For the text-containing cell, return its midpoint in [x, y] coordinate format. 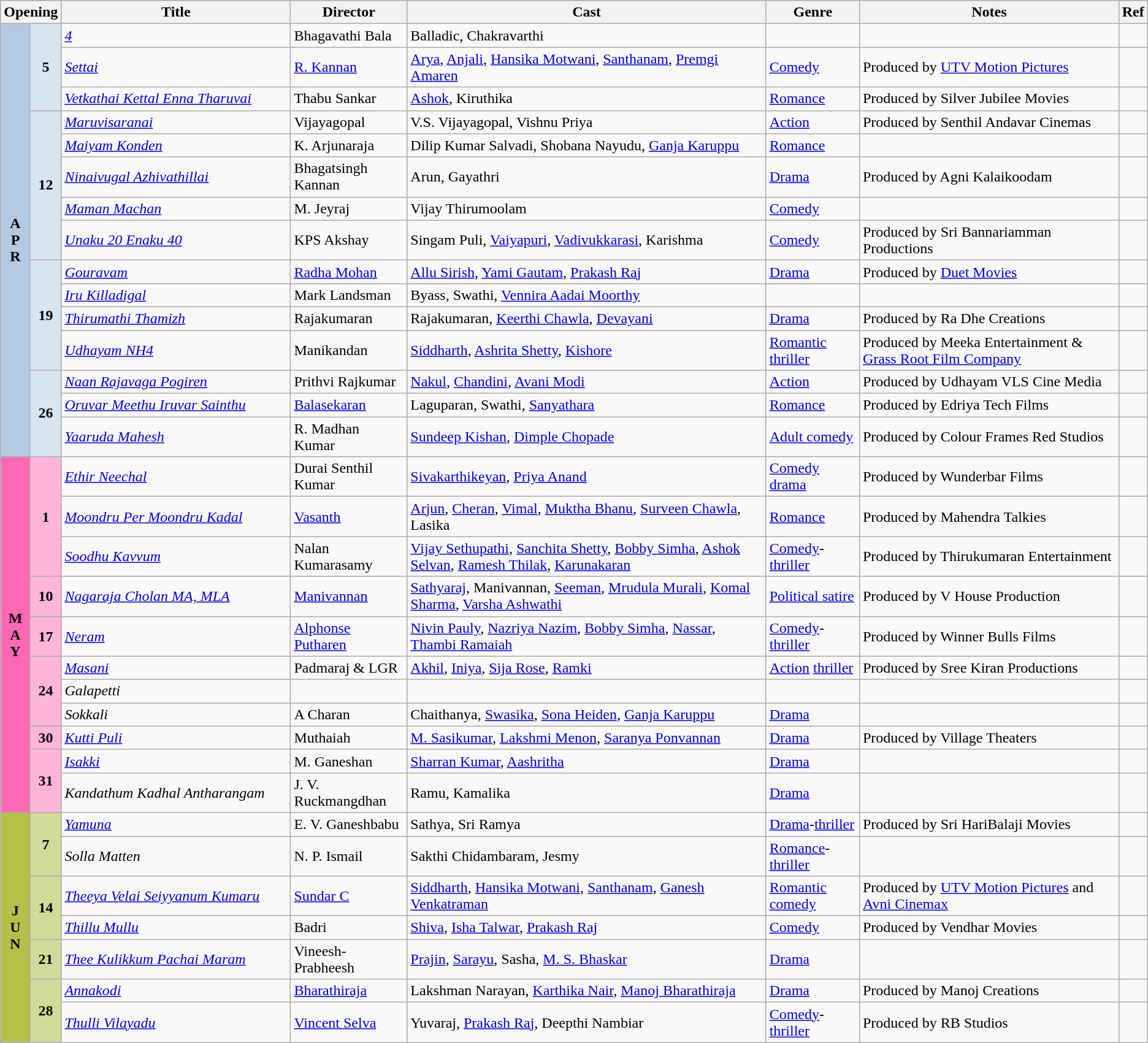
Produced by Sri Bannariamman Productions [989, 240]
Nivin Pauly, Nazriya Nazim, Bobby Simha, Nassar, Thambi Ramaiah [586, 636]
Kandathum Kadhal Antharangam [176, 792]
Maman Machan [176, 208]
Prajin, Sarayu, Sasha, M. S. Bhaskar [586, 959]
Arya, Anjali, Hansika Motwani, Santhanam, Premgi Amaren [586, 67]
Allu Sirish, Yami Gautam, Prakash Raj [586, 272]
Mark Landsman [349, 295]
Akhil, Iniya, Sija Rose, Ramki [586, 668]
Thulli Vilayadu [176, 1023]
M. Sasikumar, Lakshmi Menon, Saranya Ponvannan [586, 738]
Sathya, Sri Ramya [586, 824]
V.S. Vijayagopal, Vishnu Priya [586, 122]
Produced by Agni Kalaikoodam [989, 177]
Political satire [813, 596]
21 [45, 959]
E. V. Ganeshbabu [349, 824]
N. P. Ismail [349, 856]
Vineesh-Prabheesh [349, 959]
Annakodi [176, 991]
Nalan Kumarasamy [349, 557]
Produced by Silver Jubilee Movies [989, 99]
Produced by Meeka Entertainment & Grass Root Film Company [989, 350]
Bharathiraja [349, 991]
Thee Kulikkum Pachai Maram [176, 959]
M. Jeyraj [349, 208]
Byass, Swathi, Vennira Aadai Moorthy [586, 295]
14 [45, 907]
J. V. Ruckmangdhan [349, 792]
A Charan [349, 714]
Galapetti [176, 691]
Romantic thriller [813, 350]
4 [176, 36]
Neram [176, 636]
Ramu, Kamalika [586, 792]
Manivannan [349, 596]
Moondru Per Moondru Kadal [176, 516]
Unaku 20 Enaku 40 [176, 240]
5 [45, 67]
Thirumathi Thamizh [176, 318]
Masani [176, 668]
Comedy drama [813, 477]
Nakul, Chandini, Avani Modi [586, 382]
Arjun, Cheran, Vimal, Muktha Bhanu, Surveen Chawla, Lasika [586, 516]
10 [45, 596]
Ref [1133, 12]
Arun, Gayathri [586, 177]
Produced by V House Production [989, 596]
Ninaivugal Azhivathillai [176, 177]
Prithvi Rajkumar [349, 382]
Produced by Ra Dhe Creations [989, 318]
Produced by RB Studios [989, 1023]
K. Arjunaraja [349, 145]
Siddharth, Hansika Motwani, Santhanam, Ganesh Venkatraman [586, 896]
Vetkathai Kettal Enna Tharuvai [176, 99]
Produced by Sri HariBalaji Movies [989, 824]
Maiyam Konden [176, 145]
Alphonse Putharen [349, 636]
Opening [31, 12]
Nagaraja Cholan MA, MLA [176, 596]
Genre [813, 12]
M. Ganeshan [349, 761]
Produced by Udhayam VLS Cine Media [989, 382]
Title [176, 12]
Produced by Duet Movies [989, 272]
Solla Matten [176, 856]
Siddharth, Ashrita Shetty, Kishore [586, 350]
26 [45, 413]
JUN [16, 927]
Ashok, Kiruthika [586, 99]
Padmaraj & LGR [349, 668]
30 [45, 738]
Shiva, Isha Talwar, Prakash Raj [586, 928]
1 [45, 516]
Dilip Kumar Salvadi, Shobana Nayudu, Ganja Karuppu [586, 145]
Notes [989, 12]
Settai [176, 67]
Sundar C [349, 896]
Kutti Puli [176, 738]
Chaithanya, Swasika, Sona Heiden, Ganja Karuppu [586, 714]
28 [45, 1011]
Sundeep Kishan, Dimple Chopade [586, 437]
Ethir Neechal [176, 477]
Drama-thriller [813, 824]
Soodhu Kavvum [176, 557]
Produced by Wunderbar Films [989, 477]
Muthaiah [349, 738]
Durai Senthil Kumar [349, 477]
Director [349, 12]
Produced by Manoj Creations [989, 991]
Romance-thriller [813, 856]
Balasekaran [349, 405]
Yuvaraj, Prakash Raj, Deepthi Nambiar [586, 1023]
Udhayam NH4 [176, 350]
Sathyaraj, Manivannan, Seeman, Mrudula Murali, Komal Sharma, Varsha Ashwathi [586, 596]
Vincent Selva [349, 1023]
Produced by Vendhar Movies [989, 928]
Gouravam [176, 272]
Vasanth [349, 516]
Yaaruda Mahesh [176, 437]
R. Madhan Kumar [349, 437]
Produced by Winner Bulls Films [989, 636]
Thabu Sankar [349, 99]
Rajakumaran [349, 318]
Sharran Kumar, Aashritha [586, 761]
Isakki [176, 761]
Radha Mohan [349, 272]
Badri [349, 928]
24 [45, 691]
APR [16, 240]
Yamuna [176, 824]
Sakthi Chidambaram, Jesmy [586, 856]
Produced by UTV Motion Pictures [989, 67]
Sokkali [176, 714]
Produced by UTV Motion Pictures and Avni Cinemax [989, 896]
R. Kannan [349, 67]
Produced by Colour Frames Red Studios [989, 437]
31 [45, 781]
Produced by Mahendra Talkies [989, 516]
Rajakumaran, Keerthi Chawla, Devayani [586, 318]
Bhagavathi Bala [349, 36]
Produced by Senthil Andavar Cinemas [989, 122]
7 [45, 844]
Theeya Velai Seiyyanum Kumaru [176, 896]
Iru Killadigal [176, 295]
19 [45, 315]
Singam Puli, Vaiyapuri, Vadivukkarasi, Karishma [586, 240]
Naan Rajavaga Pogiren [176, 382]
Maruvisaranai [176, 122]
Produced by Edriya Tech Films [989, 405]
Produced by Thirukumaran Entertainment [989, 557]
Manikandan [349, 350]
Thillu Mullu [176, 928]
17 [45, 636]
Produced by Village Theaters [989, 738]
KPS Akshay [349, 240]
Vijay Sethupathi, Sanchita Shetty, Bobby Simha, Ashok Selvan, Ramesh Thilak, Karunakaran [586, 557]
MAY [16, 635]
Sivakarthikeyan, Priya Anand [586, 477]
Romantic comedy [813, 896]
Laguparan, Swathi, Sanyathara [586, 405]
Cast [586, 12]
Produced by Sree Kiran Productions [989, 668]
Vijay Thirumoolam [586, 208]
Adult comedy [813, 437]
Action thriller [813, 668]
Oruvar Meethu Iruvar Sainthu [176, 405]
Lakshman Narayan, Karthika Nair, Manoj Bharathiraja [586, 991]
Vijayagopal [349, 122]
12 [45, 185]
Balladic, Chakravarthi [586, 36]
Bhagatsingh Kannan [349, 177]
